Provide the (X, Y) coordinate of the cell's center where the given text is located.  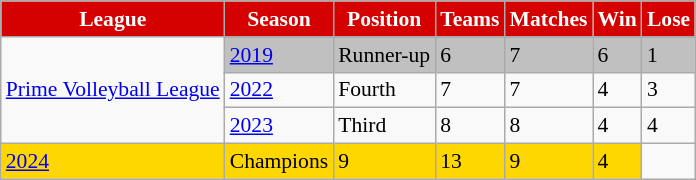
2019 (279, 55)
League (113, 19)
Lose (668, 19)
13 (470, 162)
2023 (279, 126)
2022 (279, 90)
Season (279, 19)
Fourth (384, 90)
Champions (279, 162)
Win (618, 19)
1 (668, 55)
Third (384, 126)
2024 (113, 162)
Teams (470, 19)
Prime Volleyball League (113, 90)
Position (384, 19)
3 (668, 90)
Runner-up (384, 55)
Matches (548, 19)
